Pinpoint the cell where the given text exists, returning its (x, y) midpoint coordinate. 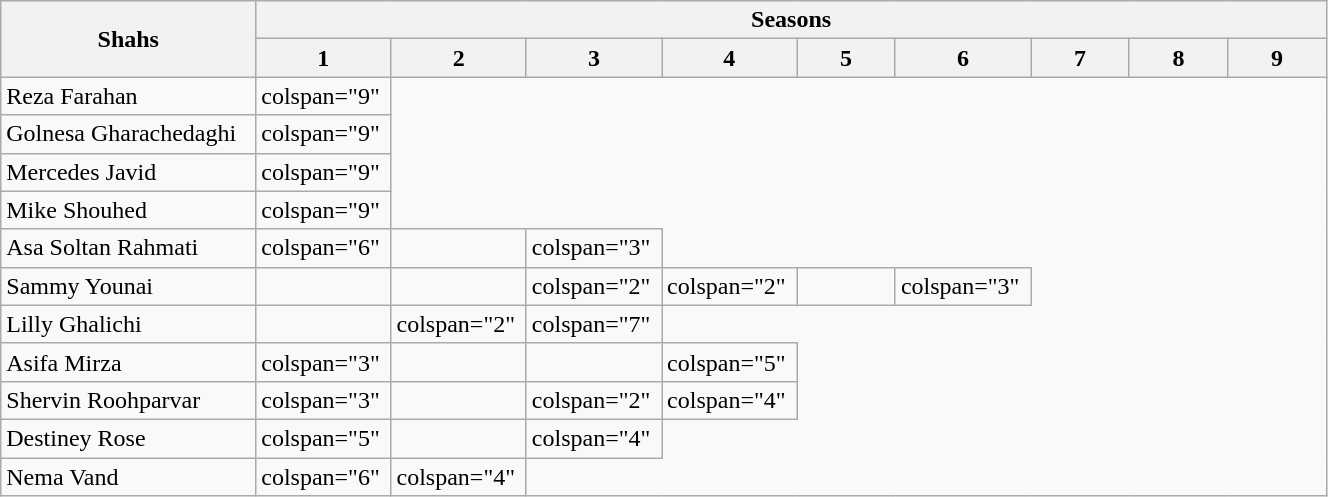
9 (1278, 58)
8 (1178, 58)
7 (1080, 58)
2 (458, 58)
Nema Vand (128, 477)
Shervin Roohparvar (128, 400)
1 (324, 58)
Shahs (128, 39)
6 (962, 58)
colspan="7" (594, 324)
Asifa Mirza (128, 362)
Reza Farahan (128, 96)
3 (594, 58)
Mike Shouhed (128, 210)
Destiney Rose (128, 438)
Seasons (792, 20)
4 (730, 58)
Asa Soltan Rahmati (128, 248)
Sammy Younai (128, 286)
5 (846, 58)
Lilly Ghalichi (128, 324)
Golnesa Gharachedaghi (128, 134)
Mercedes Javid (128, 172)
